Return the [x, y] coordinate for the center point of the cell that contains the specified text.  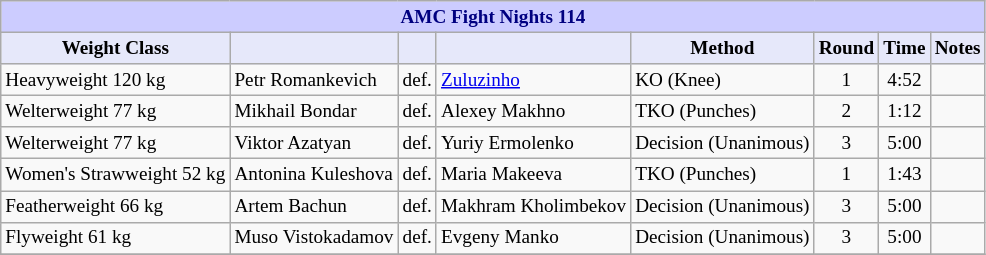
Alexey Makhno [533, 111]
Viktor Azatyan [314, 143]
Weight Class [116, 48]
1:12 [904, 111]
Time [904, 48]
Artem Bachun [314, 206]
Women's Strawweight 52 kg [116, 175]
Zuluzinho [533, 80]
Yuriy Ermolenko [533, 143]
KO (Knee) [722, 80]
2 [846, 111]
Muso Vistokadamov [314, 238]
Notes [958, 48]
1:43 [904, 175]
Mikhail Bondar [314, 111]
Method [722, 48]
Round [846, 48]
Makhram Kholimbekov [533, 206]
4:52 [904, 80]
Petr Romankevich [314, 80]
Featherweight 66 kg [116, 206]
Maria Makeeva [533, 175]
AMC Fight Nights 114 [493, 17]
Evgeny Manko [533, 238]
Antonina Kuleshova [314, 175]
Flyweight 61 kg [116, 238]
Heavyweight 120 kg [116, 80]
